Output the (X, Y) coordinate of the center of the cell containing the given text.  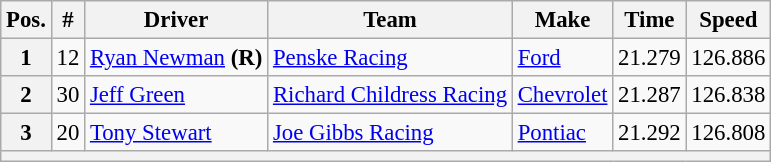
126.886 (728, 58)
3 (26, 133)
Driver (176, 20)
Ryan Newman (R) (176, 58)
Richard Childress Racing (390, 95)
20 (68, 133)
Make (562, 20)
Pos. (26, 20)
21.279 (650, 58)
Jeff Green (176, 95)
1 (26, 58)
# (68, 20)
Joe Gibbs Racing (390, 133)
21.287 (650, 95)
Time (650, 20)
Speed (728, 20)
Team (390, 20)
Tony Stewart (176, 133)
21.292 (650, 133)
126.838 (728, 95)
Penske Racing (390, 58)
Pontiac (562, 133)
30 (68, 95)
Ford (562, 58)
Chevrolet (562, 95)
126.808 (728, 133)
12 (68, 58)
2 (26, 95)
